Extract the (X, Y) coordinate from the center of the cell holding the provided text.  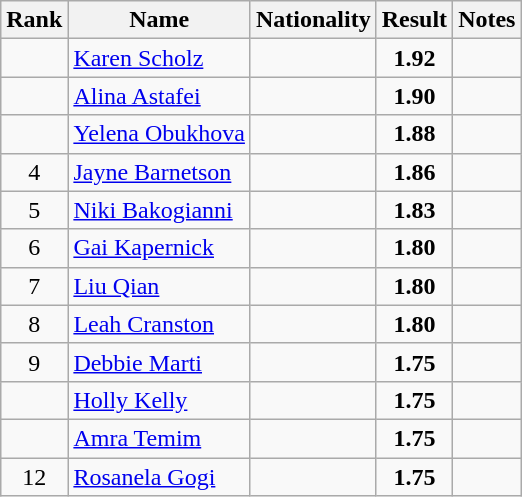
Gai Kapernick (160, 248)
Niki Bakogianni (160, 210)
Rosanela Gogi (160, 477)
1.90 (414, 96)
Rank (34, 20)
Name (160, 20)
12 (34, 477)
Liu Qian (160, 286)
Karen Scholz (160, 58)
8 (34, 324)
Notes (487, 20)
7 (34, 286)
Nationality (313, 20)
1.92 (414, 58)
5 (34, 210)
Leah Cranston (160, 324)
9 (34, 362)
1.86 (414, 172)
1.88 (414, 134)
Holly Kelly (160, 400)
6 (34, 248)
4 (34, 172)
Amra Temim (160, 438)
Debbie Marti (160, 362)
1.83 (414, 210)
Result (414, 20)
Jayne Barnetson (160, 172)
Alina Astafei (160, 96)
Yelena Obukhova (160, 134)
